Extract the (x, y) coordinate from the center of the cell holding the provided text.  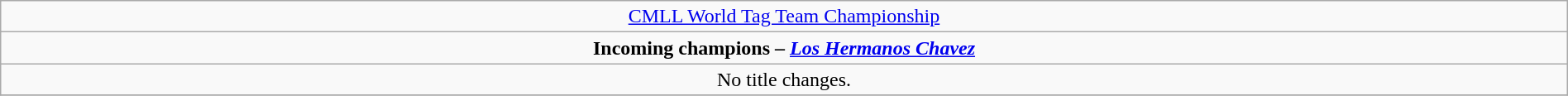
Incoming champions – Los Hermanos Chavez (784, 48)
CMLL World Tag Team Championship (784, 17)
No title changes. (784, 79)
